For the text-containing cell, return its midpoint in (x, y) coordinate format. 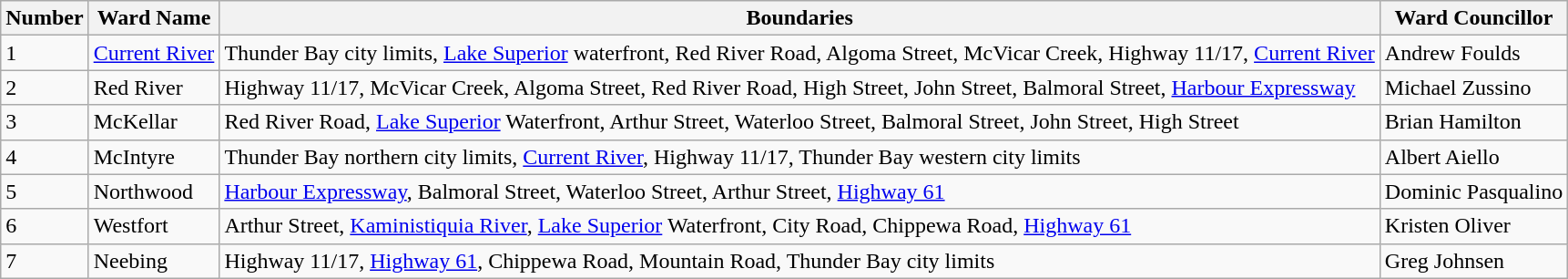
Neebing (154, 261)
Westfort (154, 226)
1 (45, 53)
McIntyre (154, 157)
Arthur Street, Kaministiquia River, Lake Superior Waterfront, City Road, Chippewa Road, Highway 61 (799, 226)
3 (45, 122)
4 (45, 157)
Ward Councillor (1473, 18)
Thunder Bay city limits, Lake Superior waterfront, Red River Road, Algoma Street, McVicar Creek, Highway 11/17, Current River (799, 53)
Number (45, 18)
Michael Zussino (1473, 88)
Boundaries (799, 18)
Highway 11/17, Highway 61, Chippewa Road, Mountain Road, Thunder Bay city limits (799, 261)
Harbour Expressway, Balmoral Street, Waterloo Street, Arthur Street, Highway 61 (799, 191)
Northwood (154, 191)
Thunder Bay northern city limits, Current River, Highway 11/17, Thunder Bay western city limits (799, 157)
Highway 11/17, McVicar Creek, Algoma Street, Red River Road, High Street, John Street, Balmoral Street, Harbour Expressway (799, 88)
Red River Road, Lake Superior Waterfront, Arthur Street, Waterloo Street, Balmoral Street, John Street, High Street (799, 122)
Albert Aiello (1473, 157)
Dominic Pasqualino (1473, 191)
Andrew Foulds (1473, 53)
Red River (154, 88)
5 (45, 191)
Greg Johnsen (1473, 261)
Kristen Oliver (1473, 226)
2 (45, 88)
Ward Name (154, 18)
6 (45, 226)
Brian Hamilton (1473, 122)
7 (45, 261)
Current River (154, 53)
McKellar (154, 122)
